Output the (x, y) coordinate of the center of the cell containing the given text.  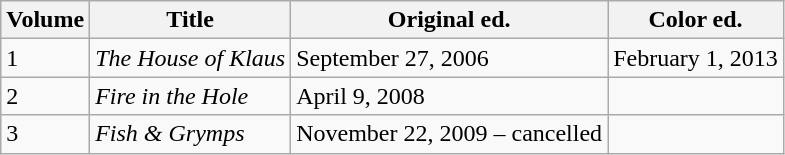
April 9, 2008 (450, 96)
3 (46, 134)
Fish & Grymps (190, 134)
Color ed. (696, 20)
September 27, 2006 (450, 58)
November 22, 2009 – cancelled (450, 134)
February 1, 2013 (696, 58)
Fire in the Hole (190, 96)
1 (46, 58)
The House of Klaus (190, 58)
Volume (46, 20)
2 (46, 96)
Original ed. (450, 20)
Title (190, 20)
